Identify which cell holds the provided text, then report its (x, y) central coordinate. 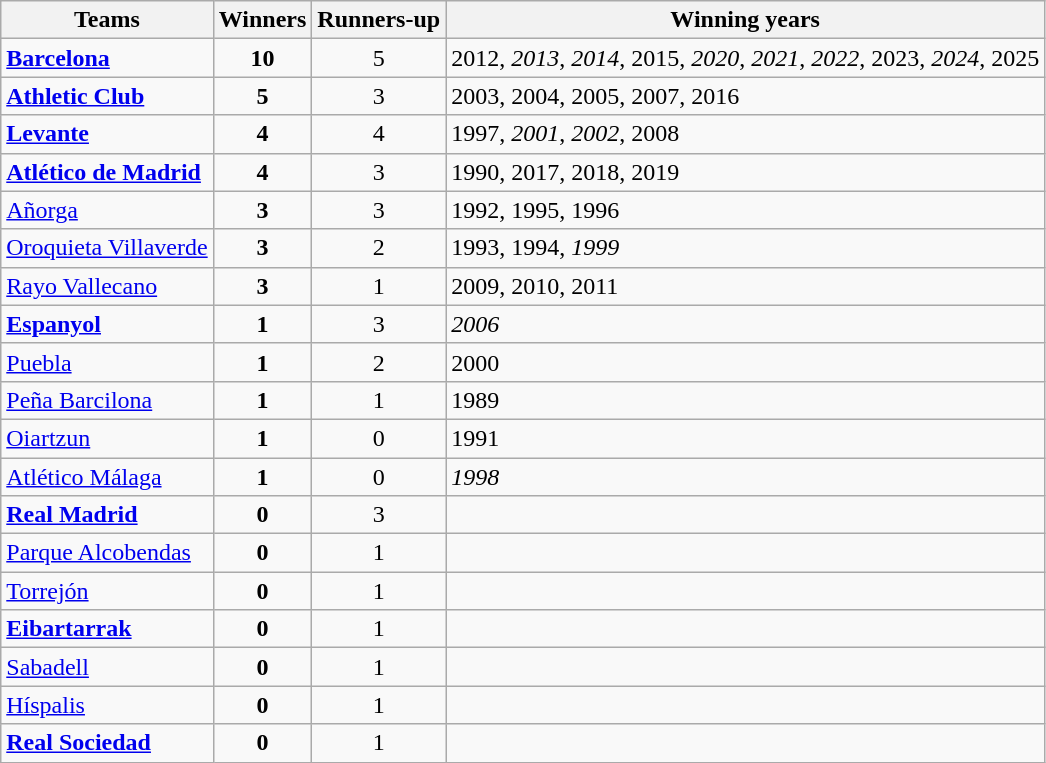
2012, 2013, 2014, 2015, 2020, 2021, 2022, 2023, 2024, 2025 (746, 58)
Peña Barcilona (107, 400)
Winners (262, 20)
Atlético Málaga (107, 477)
1997, 2001, 2002, 2008 (746, 134)
Sabadell (107, 667)
Eibartarrak (107, 629)
2000 (746, 362)
Runners-up (379, 20)
Rayo Vallecano (107, 286)
Añorga (107, 210)
2009, 2010, 2011 (746, 286)
Híspalis (107, 705)
Teams (107, 20)
Espanyol (107, 324)
Real Sociedad (107, 743)
Oiartzun (107, 438)
2006 (746, 324)
Puebla (107, 362)
Oroquieta Villaverde (107, 248)
Parque Alcobendas (107, 553)
Barcelona (107, 58)
Real Madrid (107, 515)
Winning years (746, 20)
1998 (746, 477)
1991 (746, 438)
10 (262, 58)
Torrejón (107, 591)
1989 (746, 400)
Athletic Club (107, 96)
1993, 1994, 1999 (746, 248)
1992, 1995, 1996 (746, 210)
Levante (107, 134)
1990, 2017, 2018, 2019 (746, 172)
Atlético de Madrid (107, 172)
2003, 2004, 2005, 2007, 2016 (746, 96)
